Search for the cell housing the specified text and yield its (X, Y) center coordinate. 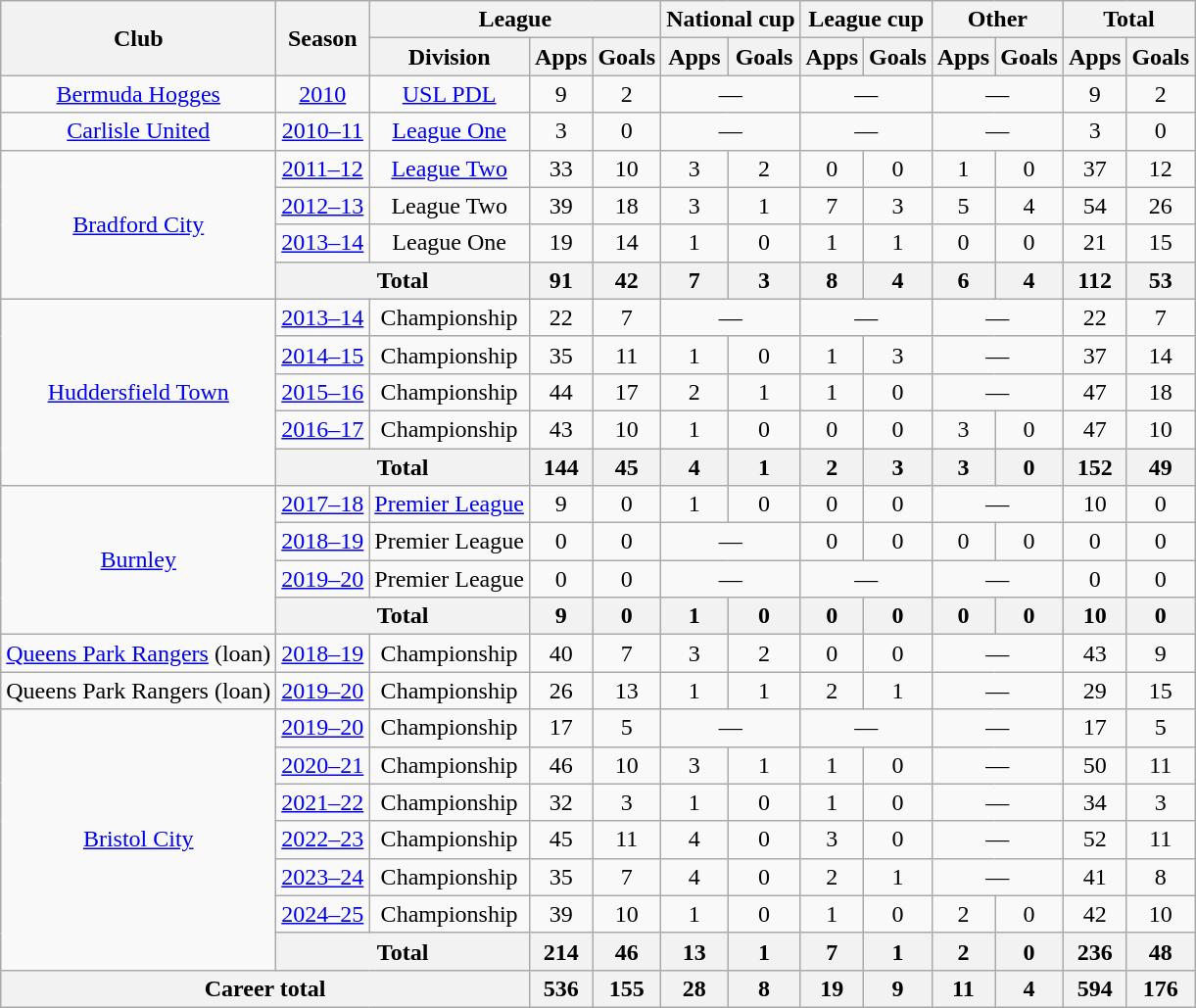
28 (694, 988)
6 (963, 280)
21 (1094, 243)
Division (450, 57)
2016–17 (323, 429)
32 (560, 802)
112 (1094, 280)
Bermuda Hogges (139, 94)
2011–12 (323, 168)
214 (560, 951)
594 (1094, 988)
2010–11 (323, 131)
2015–16 (323, 392)
52 (1094, 840)
2012–13 (323, 206)
176 (1161, 988)
33 (560, 168)
USL PDL (450, 94)
50 (1094, 765)
236 (1094, 951)
2017–18 (323, 504)
League cup (866, 20)
2010 (323, 94)
40 (560, 653)
Career total (265, 988)
29 (1094, 691)
Other (997, 20)
48 (1161, 951)
League (515, 20)
2024–25 (323, 914)
Carlisle United (139, 131)
Burnley (139, 560)
152 (1094, 467)
144 (560, 467)
Huddersfield Town (139, 392)
536 (560, 988)
2021–22 (323, 802)
41 (1094, 877)
34 (1094, 802)
91 (560, 280)
53 (1161, 280)
Season (323, 38)
Club (139, 38)
44 (560, 392)
2023–24 (323, 877)
National cup (731, 20)
Bristol City (139, 840)
2020–21 (323, 765)
Bradford City (139, 224)
49 (1161, 467)
2014–15 (323, 355)
2022–23 (323, 840)
12 (1161, 168)
54 (1094, 206)
155 (627, 988)
